For the text-containing cell, return its midpoint in [X, Y] coordinate format. 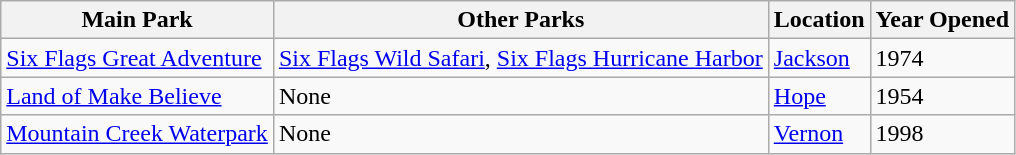
1954 [942, 96]
Location [819, 20]
Land of Make Believe [138, 96]
Hope [819, 96]
Six Flags Great Adventure [138, 58]
Other Parks [520, 20]
1974 [942, 58]
Jackson [819, 58]
Six Flags Wild Safari, Six Flags Hurricane Harbor [520, 58]
Vernon [819, 134]
Year Opened [942, 20]
Main Park [138, 20]
1998 [942, 134]
Mountain Creek Waterpark [138, 134]
